Find where the given text appears and provide that cell's center as (X, Y) coordinate. 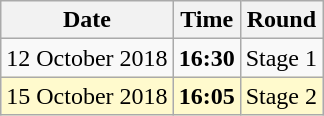
Round (281, 20)
Stage 2 (281, 96)
Date (87, 20)
12 October 2018 (87, 58)
15 October 2018 (87, 96)
16:30 (206, 58)
16:05 (206, 96)
Time (206, 20)
Stage 1 (281, 58)
